Capture the cell that displays the provided text and extract its [X, Y] central coordinate. 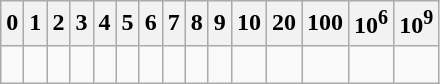
2 [58, 24]
1 [36, 24]
4 [104, 24]
109 [416, 24]
100 [326, 24]
8 [196, 24]
3 [82, 24]
5 [128, 24]
6 [150, 24]
10 [248, 24]
7 [174, 24]
106 [372, 24]
9 [220, 24]
20 [284, 24]
0 [12, 24]
